Find where the given text appears and provide that cell's center as (X, Y) coordinate. 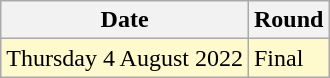
Round (288, 20)
Thursday 4 August 2022 (125, 58)
Date (125, 20)
Final (288, 58)
